Return [x, y] of the center of cell containing provided text 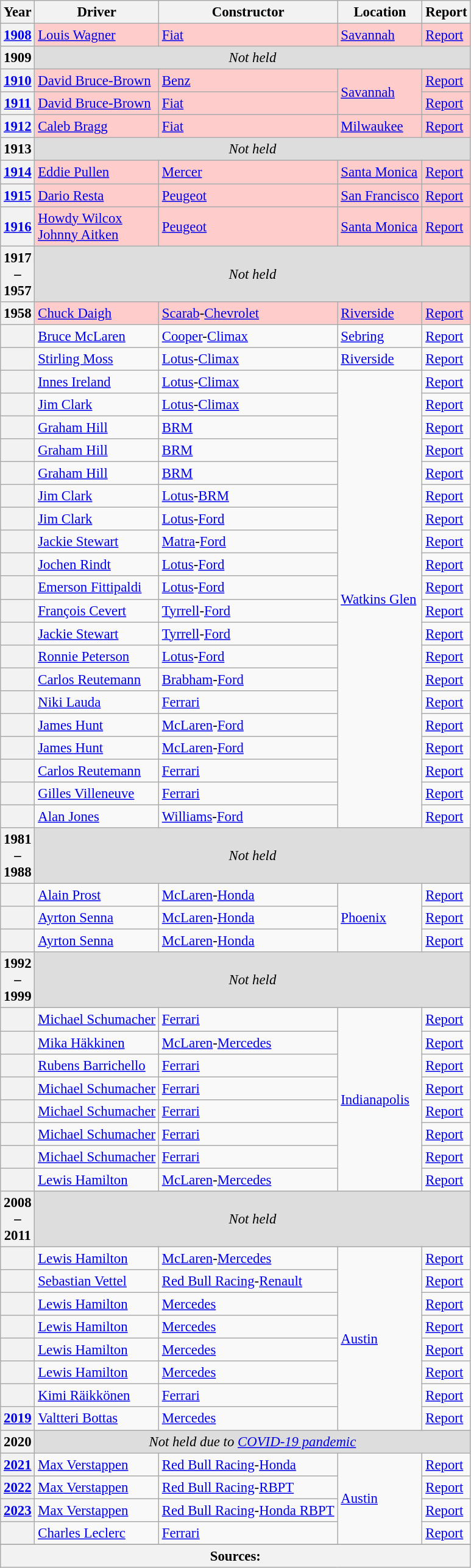
Scarab-Chevrolet [247, 313]
Watkins Glen [380, 599]
Driver [97, 12]
Bruce McLaren [97, 336]
Valtteri Bottas [97, 1419]
Rubens Barrichello [97, 1065]
1981–1988 [18, 856]
Constructor [247, 12]
2022 [18, 1487]
Red Bull Racing-Renault [247, 1281]
1908 [18, 35]
2008–2011 [18, 1219]
Lotus-BRM [247, 496]
1914 [18, 172]
Red Bull Racing-RBPT [247, 1487]
Eddie Pullen [97, 172]
1911 [18, 103]
1915 [18, 195]
Matra-Ford [247, 542]
1910 [18, 81]
Alain Prost [97, 895]
Red Bull Racing-Honda RBPT [247, 1510]
Niki Lauda [97, 702]
Charles Leclerc [97, 1533]
Emerson Fittipaldi [97, 588]
Ronnie Peterson [97, 656]
Cooper-Climax [247, 336]
1909 [18, 58]
Milwaukee [380, 127]
1958 [18, 313]
Not held due to COVID-19 pandemic [252, 1441]
Indianapolis [380, 1099]
Red Bull Racing-Honda [247, 1465]
1917–1957 [18, 274]
Benz [247, 81]
Year [18, 12]
Gilles Villeneuve [97, 794]
Mika Häkkinen [97, 1043]
Stirling Moss [97, 359]
1916 [18, 226]
2020 [18, 1441]
2023 [18, 1510]
Chuck Daigh [97, 313]
Louis Wagner [97, 35]
Dario Resta [97, 195]
Sebring [380, 336]
San Francisco [380, 195]
Caleb Bragg [97, 127]
Brabham-Ford [247, 679]
Sebastian Vettel [97, 1281]
Mercer [247, 172]
Jochen Rindt [97, 565]
1992–1999 [18, 980]
Sources: [235, 1556]
Location [380, 12]
Phoenix [380, 918]
Kimi Räikkönen [97, 1396]
Innes Ireland [97, 382]
Williams-Ford [247, 817]
2021 [18, 1465]
François Cevert [97, 611]
Howdy Wilcox Johnny Aitken [97, 226]
2019 [18, 1419]
Alan Jones [97, 817]
1913 [18, 149]
1912 [18, 127]
